Return the [x, y] coordinate for the center point of the cell that contains the specified text.  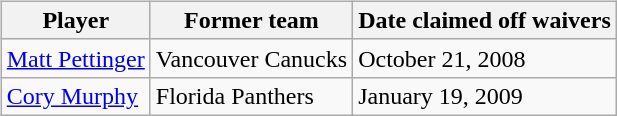
Cory Murphy [76, 96]
October 21, 2008 [485, 58]
Florida Panthers [251, 96]
Vancouver Canucks [251, 58]
Date claimed off waivers [485, 20]
January 19, 2009 [485, 96]
Player [76, 20]
Former team [251, 20]
Matt Pettinger [76, 58]
